Determine the [X, Y] coordinate at the center of the cell enclosing the given text.  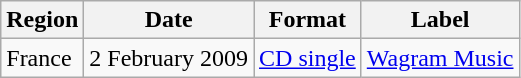
Wagram Music [440, 58]
Date [169, 20]
CD single [308, 58]
Label [440, 20]
Format [308, 20]
France [42, 58]
2 February 2009 [169, 58]
Region [42, 20]
